Identify which cell holds the provided text, then report its [X, Y] central coordinate. 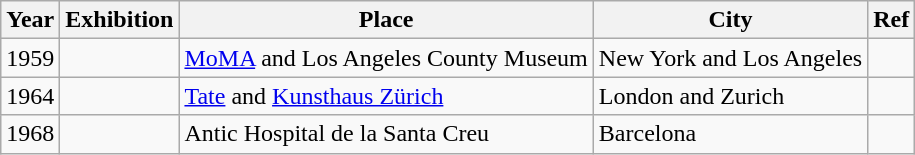
Ref [892, 20]
Year [30, 20]
Antic Hospital de la Santa Creu [386, 134]
Tate and Kunsthaus Zürich [386, 96]
1968 [30, 134]
Exhibition [120, 20]
Place [386, 20]
New York and Los Angeles [730, 58]
City [730, 20]
Barcelona [730, 134]
MoMA and Los Angeles County Museum [386, 58]
1964 [30, 96]
London and Zurich [730, 96]
1959 [30, 58]
